Identify which cell holds the provided text, then report its (X, Y) central coordinate. 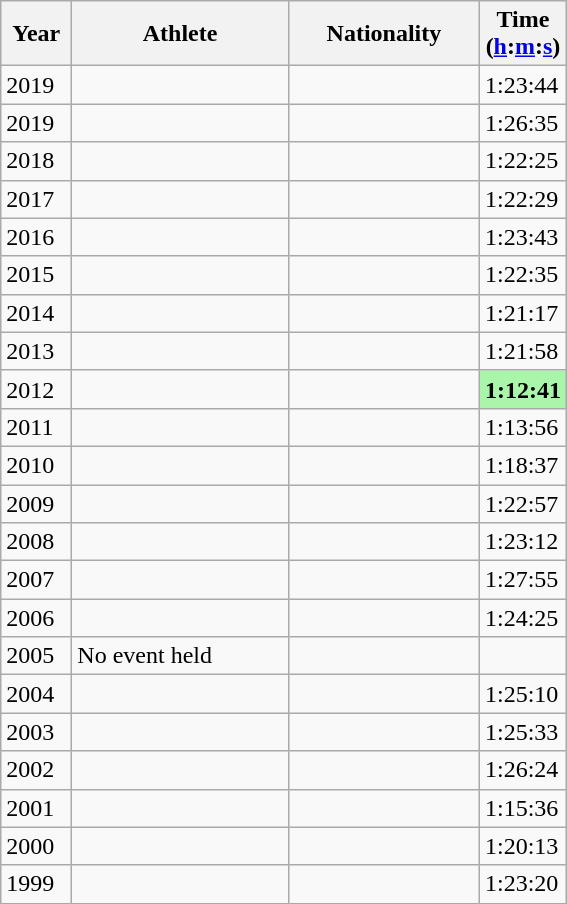
2018 (36, 161)
1:13:56 (522, 427)
1:15:36 (522, 808)
2005 (36, 656)
1:25:33 (522, 732)
1:12:41 (522, 389)
1:23:43 (522, 237)
1999 (36, 884)
2008 (36, 542)
1:25:10 (522, 694)
1:21:17 (522, 313)
1:18:37 (522, 465)
2015 (36, 275)
1:23:12 (522, 542)
1:24:25 (522, 618)
2003 (36, 732)
2004 (36, 694)
1:23:44 (522, 85)
No event held (180, 656)
Nationality (384, 34)
1:26:24 (522, 770)
1:23:20 (522, 884)
2010 (36, 465)
1:20:13 (522, 846)
1:22:25 (522, 161)
1:22:57 (522, 503)
2000 (36, 846)
2001 (36, 808)
2002 (36, 770)
2009 (36, 503)
1:22:35 (522, 275)
2013 (36, 351)
2012 (36, 389)
Athlete (180, 34)
2017 (36, 199)
2007 (36, 580)
2006 (36, 618)
2016 (36, 237)
1:21:58 (522, 351)
Time(h:m:s) (522, 34)
2014 (36, 313)
1:22:29 (522, 199)
Year (36, 34)
2011 (36, 427)
1:26:35 (522, 123)
1:27:55 (522, 580)
